Identify which cell holds the provided text, then report its [X, Y] central coordinate. 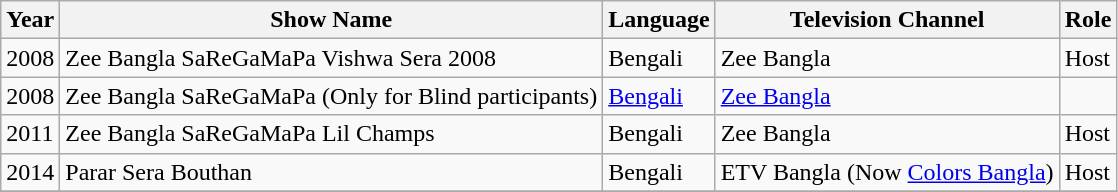
Zee Bangla SaReGaMaPa (Only for Blind participants) [332, 96]
Role [1088, 20]
Language [659, 20]
ETV Bangla (Now Colors Bangla) [887, 172]
Parar Sera Bouthan [332, 172]
Year [30, 20]
Television Channel [887, 20]
Zee Bangla SaReGaMaPa Lil Champs [332, 134]
2011 [30, 134]
Zee Bangla SaReGaMaPa Vishwa Sera 2008 [332, 58]
2014 [30, 172]
Show Name [332, 20]
